Extract the [X, Y] coordinate from the center of the cell holding the provided text.  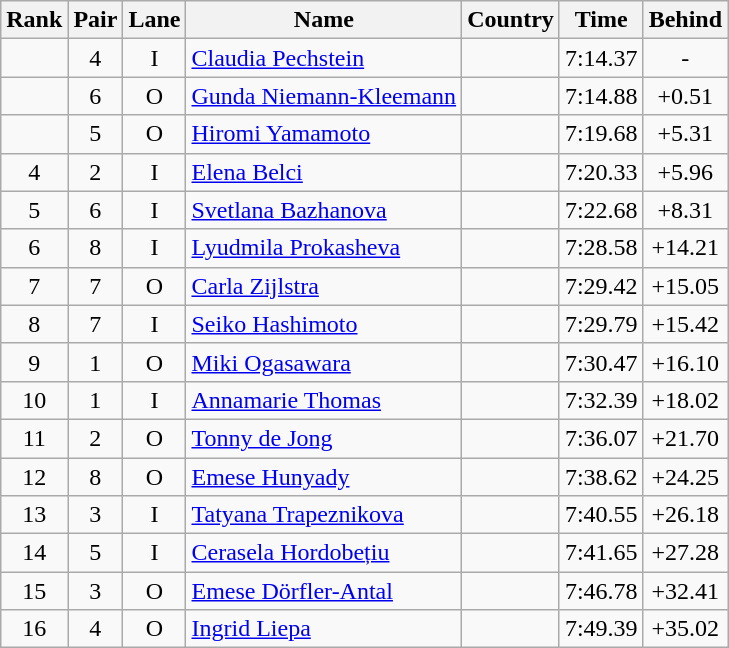
Tonny de Jong [324, 438]
Lyudmila Prokasheva [324, 248]
7:46.78 [601, 591]
Lane [154, 20]
+15.05 [685, 286]
10 [34, 400]
Ingrid Liepa [324, 629]
7:14.88 [601, 96]
15 [34, 591]
11 [34, 438]
Miki Ogasawara [324, 362]
7:22.68 [601, 210]
7:29.79 [601, 324]
7:20.33 [601, 172]
Pair [96, 20]
Country [511, 20]
7:19.68 [601, 134]
+5.96 [685, 172]
+27.28 [685, 553]
+5.31 [685, 134]
+8.31 [685, 210]
Svetlana Bazhanova [324, 210]
+35.02 [685, 629]
+0.51 [685, 96]
7:30.47 [601, 362]
12 [34, 477]
Emese Hunyady [324, 477]
Carla Zijlstra [324, 286]
16 [34, 629]
7:41.65 [601, 553]
7:28.58 [601, 248]
+14.21 [685, 248]
Hiromi Yamamoto [324, 134]
+32.41 [685, 591]
Name [324, 20]
Time [601, 20]
7:49.39 [601, 629]
+26.18 [685, 515]
Rank [34, 20]
Annamarie Thomas [324, 400]
Claudia Pechstein [324, 58]
13 [34, 515]
7:29.42 [601, 286]
+16.10 [685, 362]
7:36.07 [601, 438]
- [685, 58]
+24.25 [685, 477]
14 [34, 553]
9 [34, 362]
Tatyana Trapeznikova [324, 515]
7:14.37 [601, 58]
Elena Belci [324, 172]
Gunda Niemann-Kleemann [324, 96]
+15.42 [685, 324]
7:38.62 [601, 477]
Seiko Hashimoto [324, 324]
Behind [685, 20]
+21.70 [685, 438]
7:32.39 [601, 400]
7:40.55 [601, 515]
Cerasela Hordobețiu [324, 553]
Emese Dörfler-Antal [324, 591]
+18.02 [685, 400]
